Pinpoint the cell where the given text exists, returning its (x, y) midpoint coordinate. 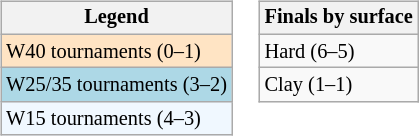
Legend (116, 18)
W15 tournaments (4–3) (116, 119)
Clay (1–1) (339, 85)
W25/35 tournaments (3–2) (116, 85)
Hard (6–5) (339, 51)
W40 tournaments (0–1) (116, 51)
Finals by surface (339, 18)
